Locate the cell with the specified text and output its (X, Y) center coordinate. 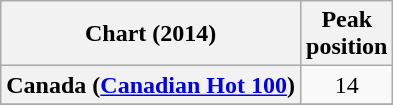
Peak position (347, 34)
14 (347, 85)
Canada (Canadian Hot 100) (151, 85)
Chart (2014) (151, 34)
